Pinpoint the cell where the given text exists, returning its [X, Y] midpoint coordinate. 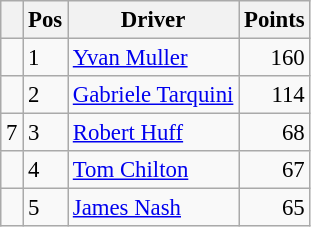
7 [12, 133]
160 [274, 58]
Pos [46, 20]
5 [46, 208]
65 [274, 208]
Points [274, 20]
Gabriele Tarquini [154, 95]
3 [46, 133]
4 [46, 170]
114 [274, 95]
Driver [154, 20]
67 [274, 170]
2 [46, 95]
Tom Chilton [154, 170]
68 [274, 133]
Yvan Muller [154, 58]
James Nash [154, 208]
1 [46, 58]
Robert Huff [154, 133]
